Return the (x, y) coordinate for the center point of the cell that contains the specified text.  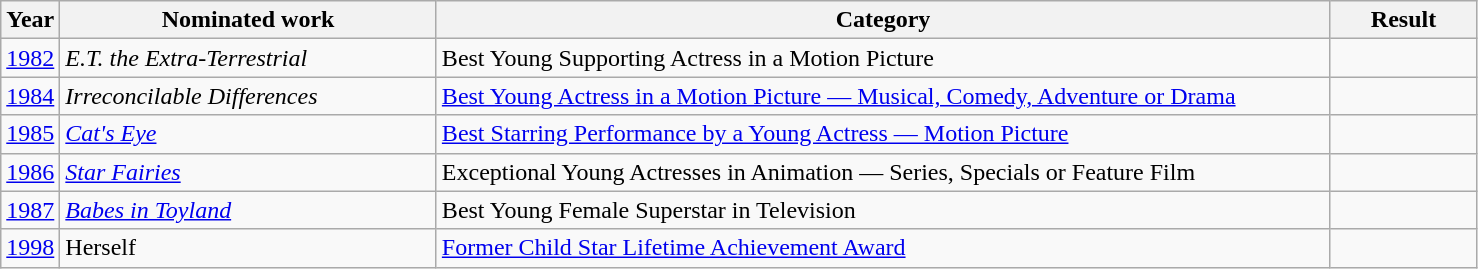
Year (30, 20)
Irreconcilable Differences (248, 96)
Star Fairies (248, 172)
1982 (30, 58)
Exceptional Young Actresses in Animation — Series, Specials or Feature Film (882, 172)
Best Young Actress in a Motion Picture — Musical, Comedy, Adventure or Drama (882, 96)
Category (882, 20)
Former Child Star Lifetime Achievement Award (882, 248)
Best Young Female Superstar in Television (882, 210)
1984 (30, 96)
Cat's Eye (248, 134)
Herself (248, 248)
Babes in Toyland (248, 210)
1985 (30, 134)
Result (1404, 20)
1987 (30, 210)
Best Starring Performance by a Young Actress — Motion Picture (882, 134)
1986 (30, 172)
Nominated work (248, 20)
Best Young Supporting Actress in a Motion Picture (882, 58)
1998 (30, 248)
E.T. the Extra-Terrestrial (248, 58)
